Scan for the cell matching the given text and deliver its [X, Y] coordinate at center. 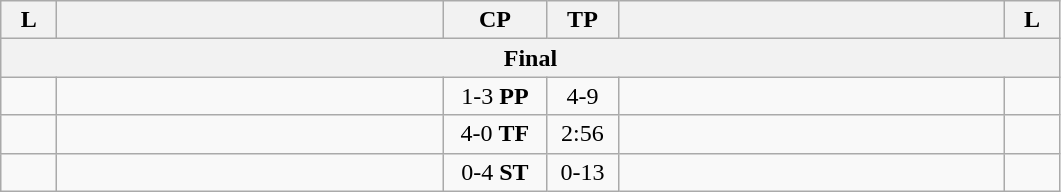
0-4 ST [495, 172]
4-9 [582, 96]
TP [582, 20]
1-3 PP [495, 96]
Final [530, 58]
2:56 [582, 134]
4-0 TF [495, 134]
0-13 [582, 172]
CP [495, 20]
